Pinpoint the cell where the given text exists, returning its [X, Y] midpoint coordinate. 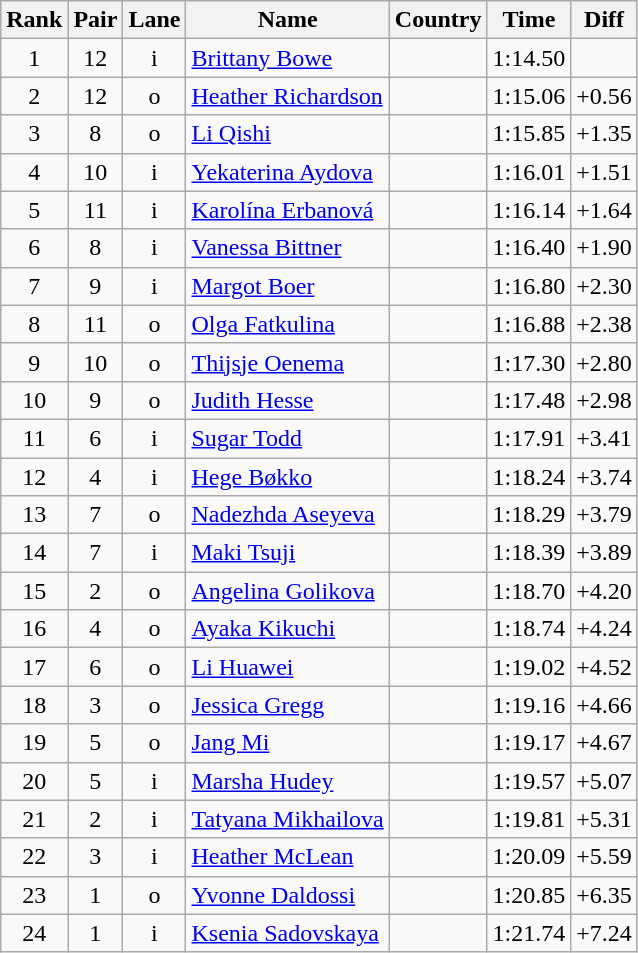
Marsha Hudey [288, 781]
+2.30 [604, 286]
1:18.29 [529, 515]
Angelina Golikova [288, 591]
13 [34, 515]
1:16.14 [529, 210]
23 [34, 895]
+4.66 [604, 705]
Olga Fatkulina [288, 324]
15 [34, 591]
1:14.50 [529, 58]
Rank [34, 20]
+3.79 [604, 515]
+6.35 [604, 895]
+1.51 [604, 172]
Pair [96, 20]
Brittany Bowe [288, 58]
1:15.06 [529, 96]
+2.98 [604, 400]
+2.38 [604, 324]
Heather McLean [288, 857]
Li Qishi [288, 134]
Heather Richardson [288, 96]
24 [34, 933]
+4.24 [604, 629]
+4.20 [604, 591]
21 [34, 819]
22 [34, 857]
Yekaterina Aydova [288, 172]
Jang Mi [288, 743]
Vanessa Bittner [288, 248]
19 [34, 743]
Jessica Gregg [288, 705]
Country [438, 20]
Tatyana Mikhailova [288, 819]
+1.35 [604, 134]
+5.31 [604, 819]
1:18.24 [529, 477]
+1.64 [604, 210]
1:18.39 [529, 553]
+0.56 [604, 96]
1:17.91 [529, 438]
+1.90 [604, 248]
1:15.85 [529, 134]
Time [529, 20]
+5.07 [604, 781]
1:19.16 [529, 705]
1:19.02 [529, 667]
18 [34, 705]
Margot Boer [288, 286]
1:16.01 [529, 172]
Name [288, 20]
Maki Tsuji [288, 553]
1:19.81 [529, 819]
+2.80 [604, 362]
16 [34, 629]
Diff [604, 20]
Karolína Erbanová [288, 210]
1:16.88 [529, 324]
+4.52 [604, 667]
+3.89 [604, 553]
1:16.80 [529, 286]
Judith Hesse [288, 400]
1:16.40 [529, 248]
1:18.70 [529, 591]
Li Huawei [288, 667]
14 [34, 553]
+4.67 [604, 743]
1:18.74 [529, 629]
1:20.09 [529, 857]
20 [34, 781]
Lane [154, 20]
+3.74 [604, 477]
1:17.48 [529, 400]
Ksenia Sadovskaya [288, 933]
1:17.30 [529, 362]
1:19.57 [529, 781]
+7.24 [604, 933]
+5.59 [604, 857]
Ayaka Kikuchi [288, 629]
+3.41 [604, 438]
1:20.85 [529, 895]
Thijsje Oenema [288, 362]
Yvonne Daldossi [288, 895]
Nadezhda Aseyeva [288, 515]
1:21.74 [529, 933]
17 [34, 667]
1:19.17 [529, 743]
Sugar Todd [288, 438]
Hege Bøkko [288, 477]
